Capture the cell that displays the provided text and extract its [x, y] central coordinate. 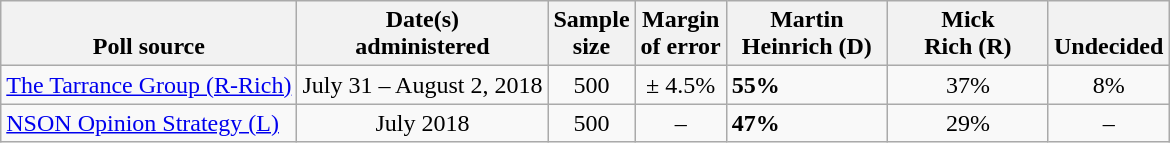
MartinHeinrich (D) [806, 34]
29% [968, 123]
Samplesize [592, 34]
55% [806, 85]
July 31 – August 2, 2018 [422, 85]
The Tarrance Group (R-Rich) [149, 85]
Undecided [1108, 34]
± 4.5% [680, 85]
47% [806, 123]
July 2018 [422, 123]
MickRich (R) [968, 34]
Marginof error [680, 34]
8% [1108, 85]
Poll source [149, 34]
Date(s)administered [422, 34]
NSON Opinion Strategy (L) [149, 123]
37% [968, 85]
